Locate the cell with the specified text and output its (X, Y) center coordinate. 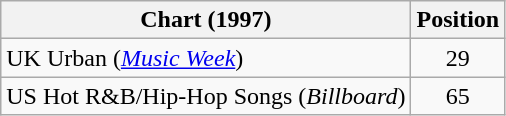
US Hot R&B/Hip-Hop Songs (Billboard) (206, 96)
Chart (1997) (206, 20)
Position (458, 20)
UK Urban (Music Week) (206, 58)
65 (458, 96)
29 (458, 58)
